For the text-containing cell, return its midpoint in (X, Y) coordinate format. 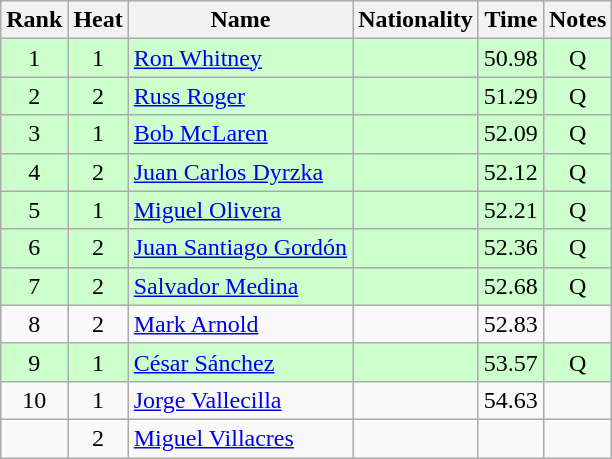
52.36 (510, 248)
Heat (98, 20)
52.68 (510, 286)
9 (34, 362)
50.98 (510, 58)
Mark Arnold (240, 324)
53.57 (510, 362)
7 (34, 286)
Name (240, 20)
8 (34, 324)
52.21 (510, 210)
Jorge Vallecilla (240, 400)
Juan Carlos Dyrzka (240, 172)
10 (34, 400)
4 (34, 172)
6 (34, 248)
Russ Roger (240, 96)
Notes (577, 20)
5 (34, 210)
Bob McLaren (240, 134)
Miguel Olivera (240, 210)
Rank (34, 20)
Juan Santiago Gordón (240, 248)
Salvador Medina (240, 286)
César Sánchez (240, 362)
54.63 (510, 400)
52.09 (510, 134)
52.12 (510, 172)
Nationality (416, 20)
3 (34, 134)
51.29 (510, 96)
Time (510, 20)
52.83 (510, 324)
Ron Whitney (240, 58)
Miguel Villacres (240, 438)
